Scan for the cell matching the given text and deliver its [x, y] coordinate at center. 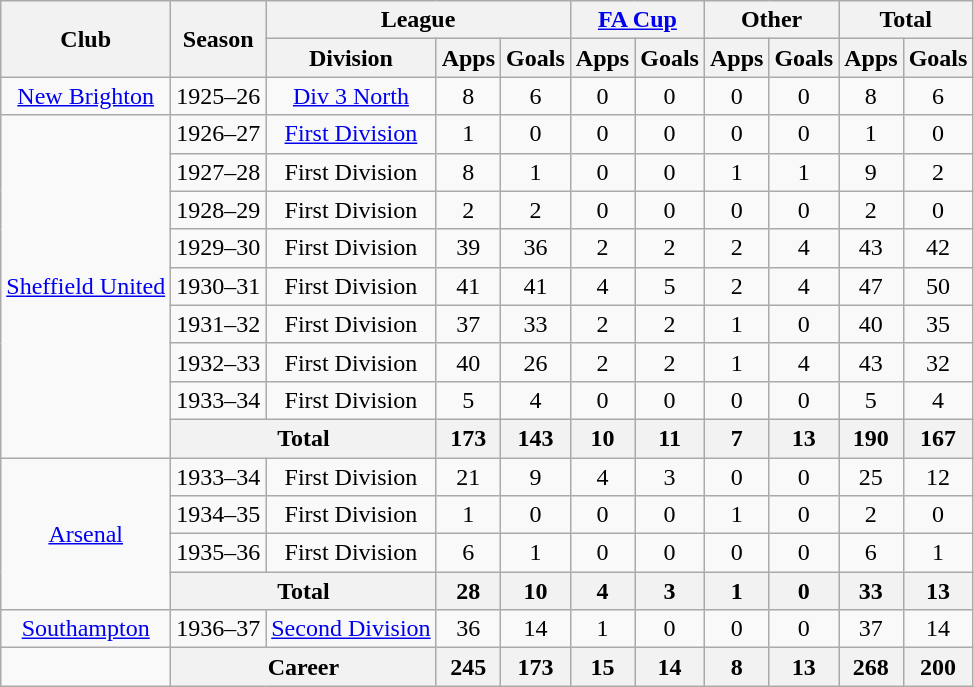
35 [938, 324]
1936–37 [218, 629]
32 [938, 362]
1929–30 [218, 248]
Arsenal [86, 534]
League [418, 20]
26 [536, 362]
200 [938, 667]
Division [351, 58]
1925–26 [218, 96]
12 [938, 477]
7 [736, 438]
1935–36 [218, 553]
1927–28 [218, 172]
Career [304, 667]
50 [938, 286]
25 [871, 477]
167 [938, 438]
Sheffield United [86, 286]
Season [218, 39]
FA Cup [637, 20]
143 [536, 438]
Southampton [86, 629]
1932–33 [218, 362]
42 [938, 248]
245 [468, 667]
28 [468, 591]
Club [86, 39]
New Brighton [86, 96]
11 [670, 438]
190 [871, 438]
1928–29 [218, 210]
Other [771, 20]
21 [468, 477]
1934–35 [218, 515]
268 [871, 667]
15 [602, 667]
1930–31 [218, 286]
Div 3 North [351, 96]
1931–32 [218, 324]
47 [871, 286]
1926–27 [218, 134]
39 [468, 248]
Second Division [351, 629]
